Determine the [x, y] coordinate at the center of the cell enclosing the given text.  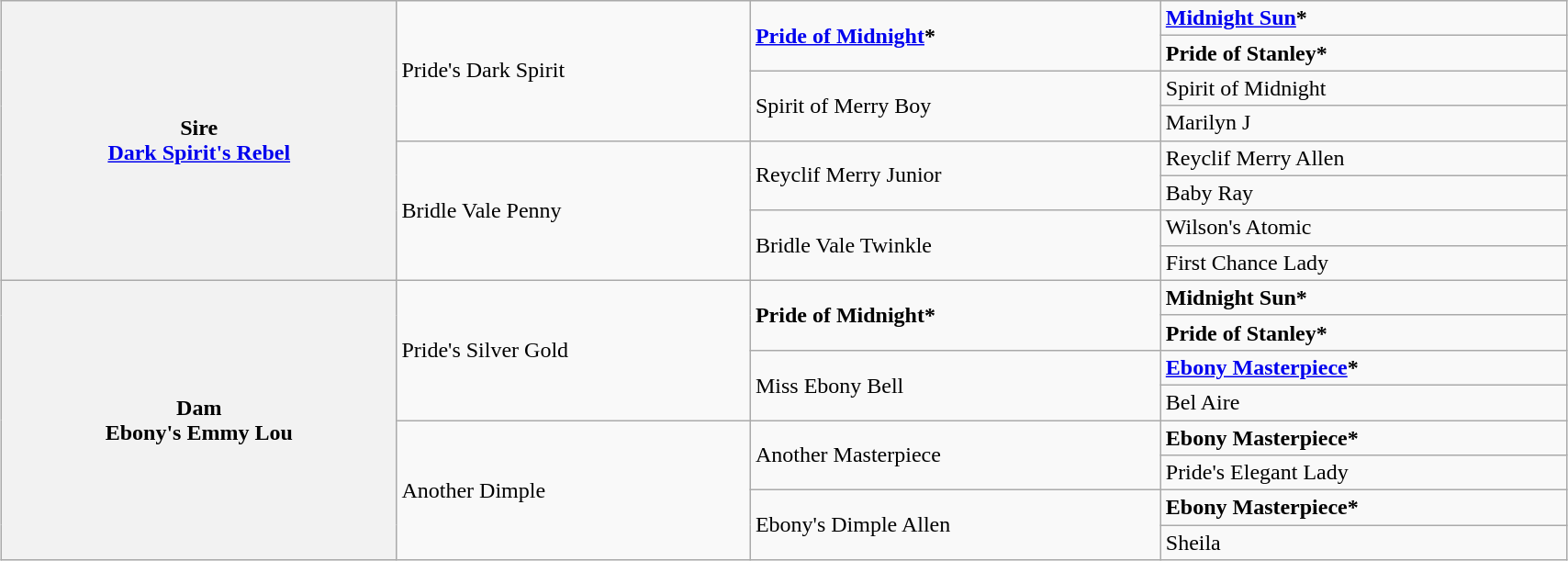
Baby Ray [1363, 193]
Reyclif Merry Junior [955, 175]
Spirit of Midnight [1363, 88]
SireDark Spirit's Rebel [199, 140]
Marilyn J [1363, 123]
Another Masterpiece [955, 455]
Spirit of Merry Boy [955, 106]
Miss Ebony Bell [955, 385]
Sheila [1363, 543]
Another Dimple [574, 490]
First Chance Lady [1363, 263]
Reyclif Merry Allen [1363, 158]
Bridle Vale Twinkle [955, 245]
Pride's Elegant Lady [1363, 473]
Bridle Vale Penny [574, 210]
Bel Aire [1363, 402]
Pride's Silver Gold [574, 350]
Ebony's Dimple Allen [955, 525]
DamEbony's Emmy Lou [199, 420]
Pride's Dark Spirit [574, 71]
Wilson's Atomic [1363, 228]
